Provide the [x, y] coordinate of the cell's center where the given text is located.  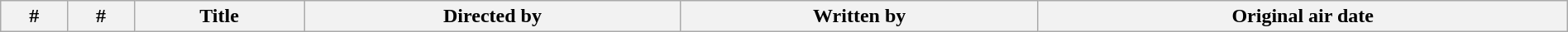
Title [218, 16]
Written by [859, 16]
Original air date [1303, 16]
Directed by [493, 16]
